Scan for the cell matching the given text and deliver its [x, y] coordinate at center. 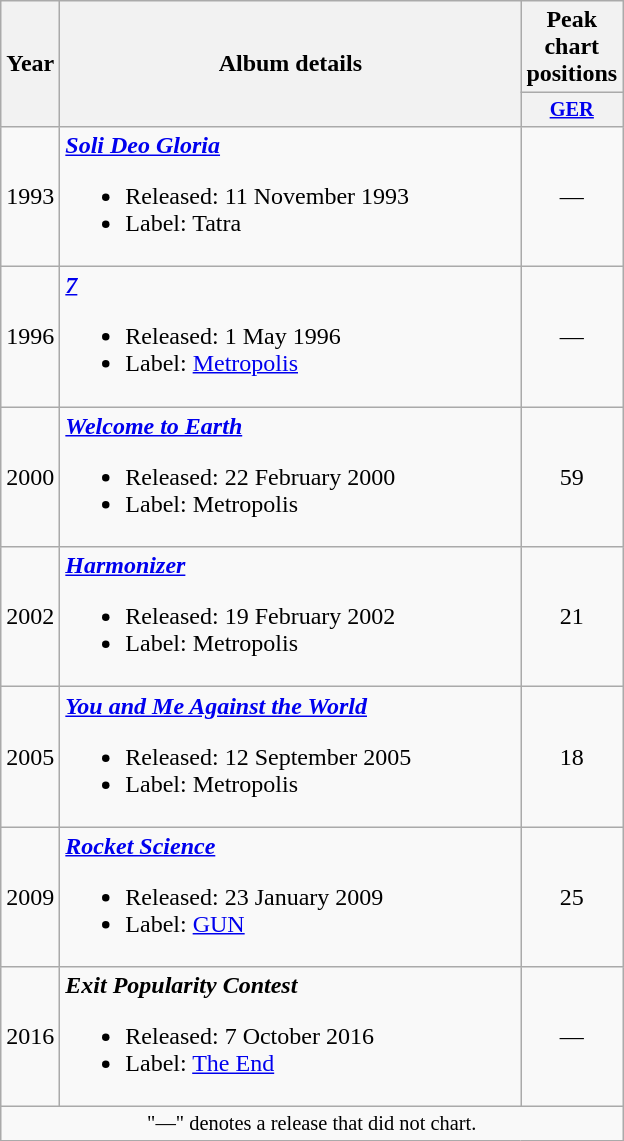
25 [572, 897]
2005 [30, 757]
"—" denotes a release that did not chart. [312, 1124]
Soli Deo GloriaReleased: 11 November 1993Label: Tatra [290, 196]
7Released: 1 May 1996Label: Metropolis [290, 337]
Year [30, 64]
Rocket ScienceReleased: 23 January 2009Label: GUN [290, 897]
HarmonizerReleased: 19 February 2002Label: Metropolis [290, 617]
Welcome to EarthReleased: 22 February 2000Label: Metropolis [290, 477]
Album details [290, 64]
21 [572, 617]
You and Me Against the WorldReleased: 12 September 2005Label: Metropolis [290, 757]
1996 [30, 337]
2000 [30, 477]
2009 [30, 897]
1993 [30, 196]
18 [572, 757]
59 [572, 477]
Peak chart positions [572, 47]
2016 [30, 1037]
Exit Popularity ContestReleased: 7 October 2016Label: The End [290, 1037]
2002 [30, 617]
GER [572, 110]
